Search for the cell housing the specified text and yield its [x, y] center coordinate. 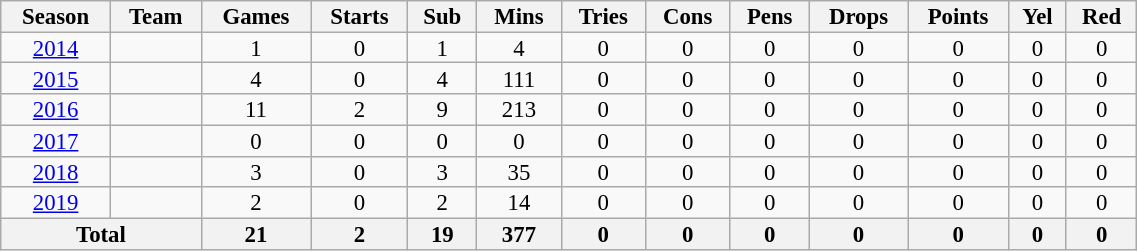
Total [101, 234]
35 [520, 172]
111 [520, 78]
19 [442, 234]
2016 [56, 110]
2015 [56, 78]
Mins [520, 16]
213 [520, 110]
2014 [56, 48]
2017 [56, 140]
Team [156, 16]
9 [442, 110]
Yel [1037, 16]
21 [256, 234]
Drops [858, 16]
Games [256, 16]
2018 [56, 172]
Starts [360, 16]
377 [520, 234]
Points [958, 16]
14 [520, 204]
Tries [603, 16]
11 [256, 110]
Sub [442, 16]
Cons [688, 16]
Pens [770, 16]
Season [56, 16]
Red [1101, 16]
2019 [56, 204]
